Find where the given text appears and provide that cell's center as (x, y) coordinate. 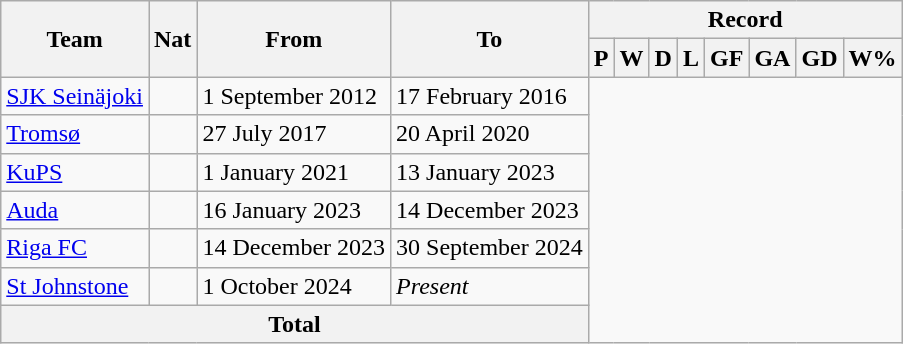
Nat (172, 39)
Record (745, 20)
SJK Seinäjoki (75, 96)
W (632, 58)
GD (820, 58)
D (663, 58)
To (490, 39)
1 January 2021 (294, 172)
17 February 2016 (490, 96)
W% (872, 58)
Present (490, 286)
Team (75, 39)
St Johnstone (75, 286)
Auda (75, 210)
Tromsø (75, 134)
KuPS (75, 172)
From (294, 39)
P (601, 58)
1 September 2012 (294, 96)
27 July 2017 (294, 134)
Total (295, 324)
16 January 2023 (294, 210)
GA (772, 58)
1 October 2024 (294, 286)
30 September 2024 (490, 248)
Riga FC (75, 248)
L (690, 58)
20 April 2020 (490, 134)
13 January 2023 (490, 172)
GF (727, 58)
